Scan for the cell matching the given text and deliver its [X, Y] coordinate at center. 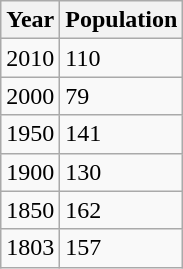
1950 [30, 134]
1900 [30, 172]
2000 [30, 96]
Population [122, 20]
162 [122, 210]
2010 [30, 58]
1850 [30, 210]
1803 [30, 248]
157 [122, 248]
141 [122, 134]
79 [122, 96]
Year [30, 20]
110 [122, 58]
130 [122, 172]
